Output the [X, Y] coordinate of the center of the cell containing the given text.  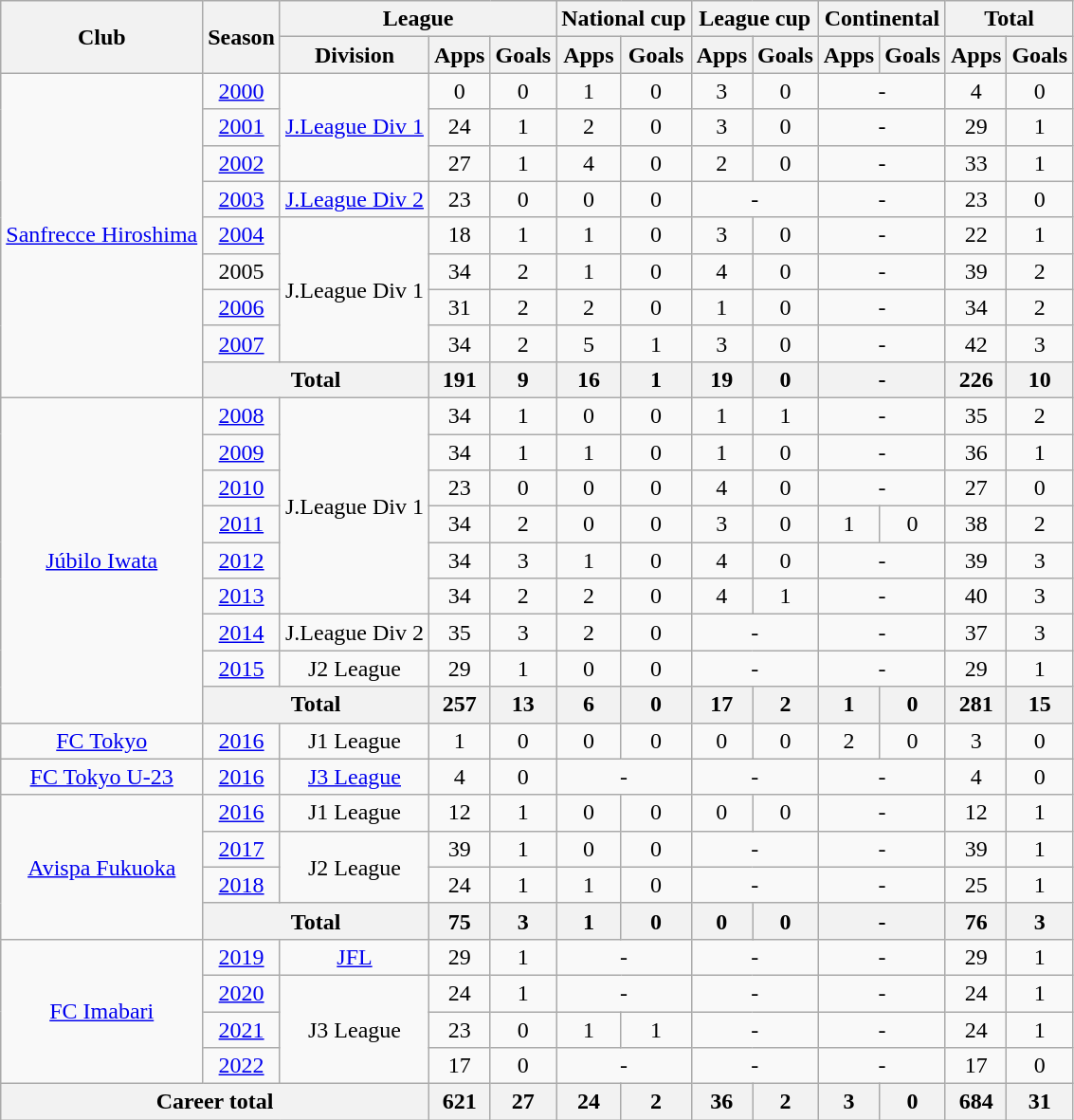
2019 [242, 957]
42 [975, 343]
2003 [242, 199]
JFL [355, 957]
257 [460, 705]
191 [460, 379]
Division [355, 55]
2008 [242, 415]
75 [460, 921]
2015 [242, 669]
5 [589, 343]
2007 [242, 343]
2006 [242, 307]
FC Tokyo [102, 741]
38 [975, 524]
2010 [242, 488]
Avispa Fukuoka [102, 867]
Júbilo Iwata [102, 560]
2014 [242, 633]
2018 [242, 885]
2020 [242, 993]
2000 [242, 91]
13 [523, 705]
9 [523, 379]
2005 [242, 271]
League cup [755, 19]
18 [460, 235]
2012 [242, 560]
76 [975, 921]
2002 [242, 163]
10 [1040, 379]
33 [975, 163]
FC Tokyo U-23 [102, 777]
15 [1040, 705]
Continental [882, 19]
2021 [242, 1029]
National cup [624, 19]
Club [102, 37]
2001 [242, 127]
2009 [242, 452]
22 [975, 235]
6 [589, 705]
281 [975, 705]
2011 [242, 524]
40 [975, 597]
226 [975, 379]
2004 [242, 235]
621 [460, 1102]
25 [975, 885]
2013 [242, 597]
2017 [242, 849]
Career total [215, 1102]
FC Imabari [102, 1011]
2022 [242, 1066]
Season [242, 37]
37 [975, 633]
684 [975, 1102]
19 [721, 379]
Sanfrecce Hiroshima [102, 235]
League [417, 19]
16 [589, 379]
